Find where the given text appears and provide that cell's center as [X, Y] coordinate. 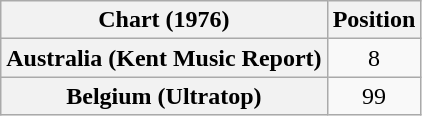
8 [374, 58]
Australia (Kent Music Report) [164, 58]
99 [374, 96]
Chart (1976) [164, 20]
Position [374, 20]
Belgium (Ultratop) [164, 96]
